Scan for the cell matching the given text and deliver its (x, y) coordinate at center. 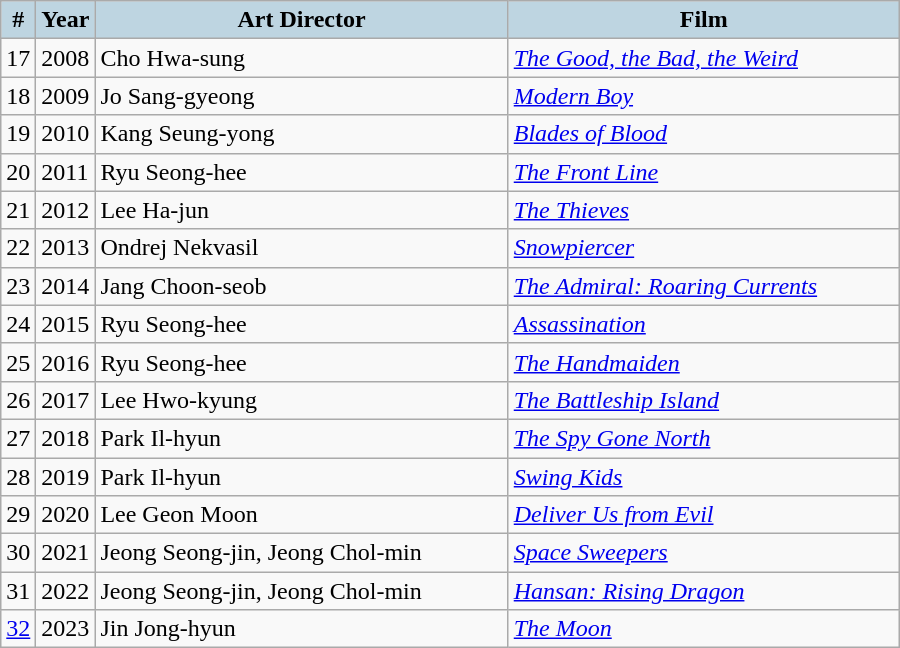
2014 (66, 286)
17 (18, 58)
Swing Kids (704, 477)
2019 (66, 477)
25 (18, 362)
Lee Hwo-kyung (302, 400)
Jo Sang-gyeong (302, 96)
Blades of Blood (704, 134)
Modern Boy (704, 96)
Lee Geon Moon (302, 515)
19 (18, 134)
The Battleship Island (704, 400)
2009 (66, 96)
The Front Line (704, 172)
18 (18, 96)
The Moon (704, 629)
# (18, 20)
The Spy Gone North (704, 438)
2013 (66, 248)
Jang Choon-seob (302, 286)
21 (18, 210)
Jin Jong-hyun (302, 629)
2008 (66, 58)
26 (18, 400)
27 (18, 438)
24 (18, 324)
Hansan: Rising Dragon (704, 591)
Film (704, 20)
20 (18, 172)
28 (18, 477)
Kang Seung-yong (302, 134)
2012 (66, 210)
32 (18, 629)
Assassination (704, 324)
31 (18, 591)
2022 (66, 591)
Year (66, 20)
2015 (66, 324)
2017 (66, 400)
The Admiral: Roaring Currents (704, 286)
2011 (66, 172)
Cho Hwa-sung (302, 58)
The Good, the Bad, the Weird (704, 58)
2020 (66, 515)
Art Director (302, 20)
2018 (66, 438)
Snowpiercer (704, 248)
2021 (66, 553)
22 (18, 248)
30 (18, 553)
The Handmaiden (704, 362)
29 (18, 515)
The Thieves (704, 210)
2010 (66, 134)
Space Sweepers (704, 553)
Deliver Us from Evil (704, 515)
2023 (66, 629)
23 (18, 286)
Lee Ha-jun (302, 210)
Ondrej Nekvasil (302, 248)
2016 (66, 362)
